Capture the cell that displays the provided text and extract its [X, Y] central coordinate. 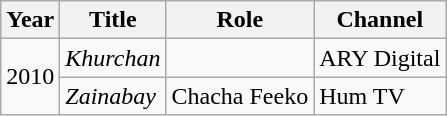
ARY Digital [380, 58]
Title [113, 20]
Role [240, 20]
Channel [380, 20]
Zainabay [113, 96]
Khurchan [113, 58]
2010 [30, 77]
Chacha Feeko [240, 96]
Year [30, 20]
Hum TV [380, 96]
